Determine the [X, Y] coordinate at the center of the cell enclosing the given text.  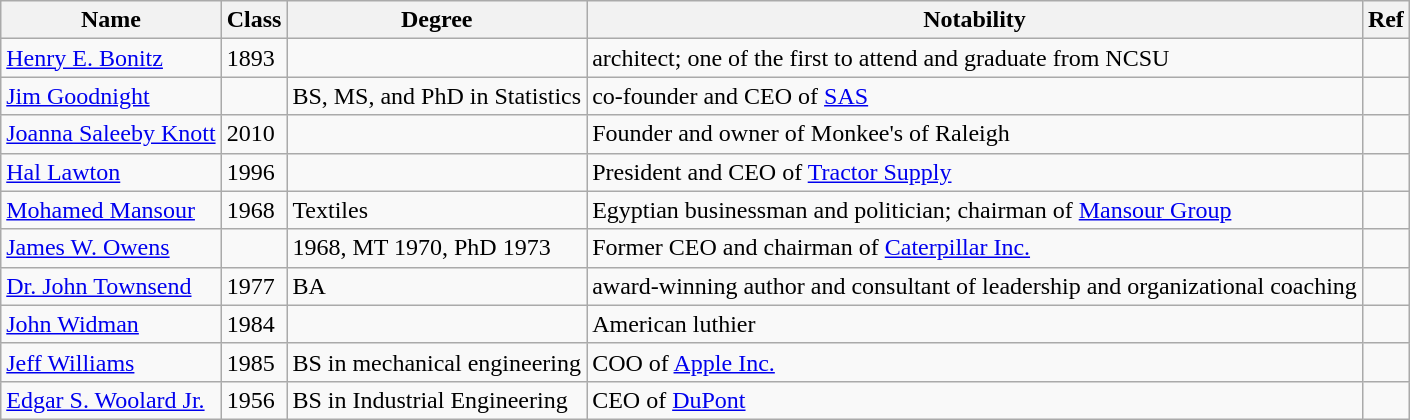
architect; one of the first to attend and graduate from NCSU [975, 58]
Henry E. Bonitz [111, 58]
1968 [254, 210]
Degree [437, 20]
Former CEO and chairman of Caterpillar Inc. [975, 248]
Jim Goodnight [111, 96]
John Widman [111, 324]
award-winning author and consultant of leadership and organizational coaching [975, 286]
BA [437, 286]
CEO of DuPont [975, 400]
Edgar S. Woolard Jr. [111, 400]
James W. Owens [111, 248]
COO of Apple Inc. [975, 362]
Mohamed Mansour [111, 210]
2010 [254, 134]
1977 [254, 286]
Textiles [437, 210]
BS in Industrial Engineering [437, 400]
Class [254, 20]
American luthier [975, 324]
1956 [254, 400]
BS in mechanical engineering [437, 362]
Egyptian businessman and politician; chairman of Mansour Group [975, 210]
Jeff Williams [111, 362]
Hal Lawton [111, 172]
Notability [975, 20]
1984 [254, 324]
Ref [1386, 20]
1968, MT 1970, PhD 1973 [437, 248]
Name [111, 20]
co-founder and CEO of SAS [975, 96]
Dr. John Townsend [111, 286]
1985 [254, 362]
Founder and owner of Monkee's of Raleigh [975, 134]
1996 [254, 172]
President and CEO of Tractor Supply [975, 172]
1893 [254, 58]
BS, MS, and PhD in Statistics [437, 96]
Joanna Saleeby Knott [111, 134]
